Return the (x, y) coordinate for the center point of the cell that contains the specified text.  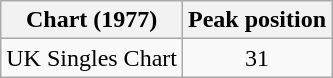
Peak position (256, 20)
UK Singles Chart (92, 58)
31 (256, 58)
Chart (1977) (92, 20)
